Return the (x, y) coordinate for the center point of the cell that contains the specified text.  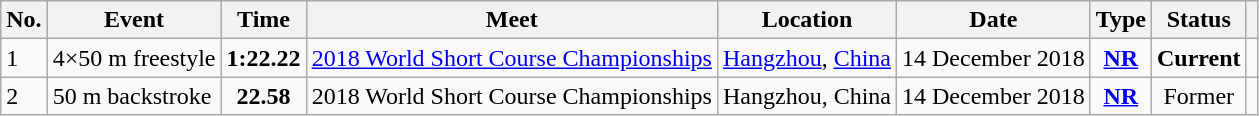
Meet (512, 20)
Time (264, 20)
Current (1198, 58)
2 (24, 96)
Former (1198, 96)
1:22.22 (264, 58)
Status (1198, 20)
50 m backstroke (134, 96)
Date (994, 20)
Location (806, 20)
Type (1120, 20)
1 (24, 58)
4×50 m freestyle (134, 58)
No. (24, 20)
Event (134, 20)
22.58 (264, 96)
